From the cell containing the given text, extract its center point as [X, Y] coordinate. 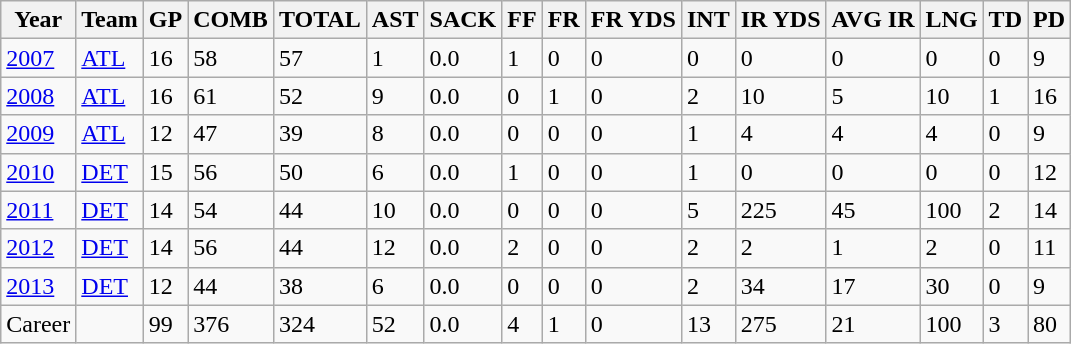
45 [873, 210]
21 [873, 324]
50 [320, 172]
58 [231, 58]
SACK [463, 20]
Team [110, 20]
61 [231, 96]
99 [165, 324]
17 [873, 286]
376 [231, 324]
30 [952, 286]
275 [780, 324]
TD [1005, 20]
8 [395, 134]
2009 [38, 134]
Year [38, 20]
54 [231, 210]
2007 [38, 58]
324 [320, 324]
34 [780, 286]
80 [1050, 324]
13 [708, 324]
AVG IR [873, 20]
Career [38, 324]
38 [320, 286]
GP [165, 20]
15 [165, 172]
INT [708, 20]
PD [1050, 20]
39 [320, 134]
11 [1050, 248]
LNG [952, 20]
FR YDS [633, 20]
2010 [38, 172]
57 [320, 58]
2011 [38, 210]
2012 [38, 248]
IR YDS [780, 20]
AST [395, 20]
3 [1005, 324]
TOTAL [320, 20]
COMB [231, 20]
2008 [38, 96]
FR [564, 20]
FF [522, 20]
225 [780, 210]
47 [231, 134]
2013 [38, 286]
